Provide the [x, y] coordinate of the cell's center where the given text is located.  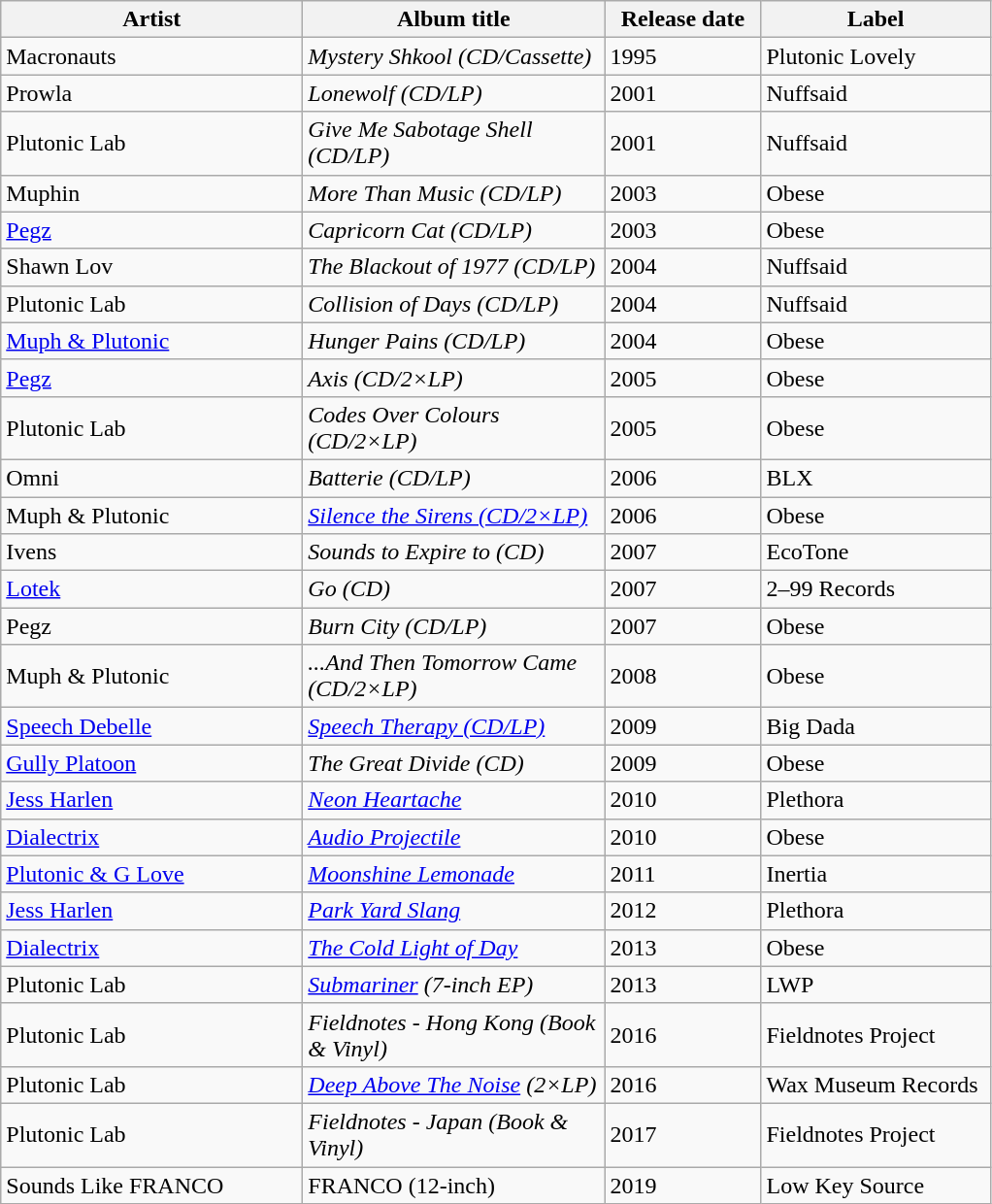
Shawn Lov [151, 267]
Artist [151, 19]
Plutonic & G Love [151, 874]
Low Key Source [876, 1186]
Ivens [151, 552]
Speech Therapy (CD/LP) [454, 726]
Speech Debelle [151, 726]
Silence the Sirens (CD/2×LP) [454, 516]
2011 [683, 874]
Hunger Pains (CD/LP) [454, 341]
2019 [683, 1186]
Park Yard Slang [454, 911]
Mystery Shkool (CD/Cassette) [454, 56]
2–99 Records [876, 589]
Lotek [151, 589]
Plutonic Lovely [876, 56]
The Cold Light of Day [454, 948]
Release date [683, 19]
Prowla [151, 93]
Fieldnotes - Japan (Book & Vinyl) [454, 1134]
Wax Museum Records [876, 1085]
Macronauts [151, 56]
1995 [683, 56]
The Blackout of 1977 (CD/LP) [454, 267]
Sounds Like FRANCO [151, 1186]
Inertia [876, 874]
Capricorn Cat (CD/LP) [454, 230]
FRANCO (12-inch) [454, 1186]
2008 [683, 676]
Label [876, 19]
Codes Over Colours (CD/2×LP) [454, 427]
EcoTone [876, 552]
Give Me Sabotage Shell (CD/LP) [454, 144]
Album title [454, 19]
Fieldnotes - Hong Kong (Book & Vinyl) [454, 1035]
LWP [876, 985]
Neon Heartache [454, 800]
Moonshine Lemonade [454, 874]
Batterie (CD/LP) [454, 478]
Go (CD) [454, 589]
Collision of Days (CD/LP) [454, 304]
Big Dada [876, 726]
2017 [683, 1134]
...And Then Tomorrow Came (CD/2×LP) [454, 676]
2012 [683, 911]
Omni [151, 478]
Lonewolf (CD/LP) [454, 93]
The Great Divide (CD) [454, 763]
Axis (CD/2×LP) [454, 378]
Burn City (CD/LP) [454, 626]
BLX [876, 478]
Muphin [151, 193]
Sounds to Expire to (CD) [454, 552]
Deep Above The Noise (2×LP) [454, 1085]
More Than Music (CD/LP) [454, 193]
Gully Platoon [151, 763]
Audio Projectile [454, 837]
Submariner (7-inch EP) [454, 985]
